Detect which cell encompasses the target text, then output its (X, Y) center coordinate. 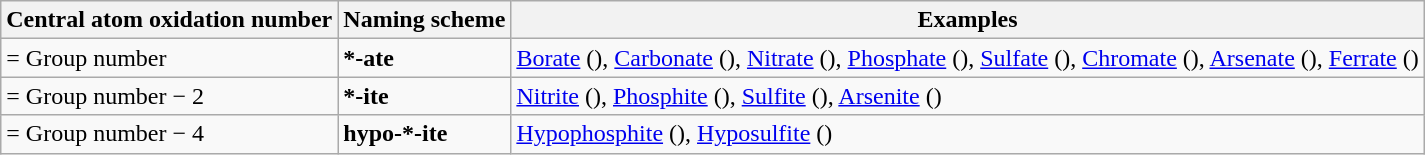
Naming scheme (424, 20)
*-ite (424, 96)
Borate (), Carbonate (), Nitrate (), Phosphate (), Sulfate (), Chromate (), Arsenate (), Ferrate () (968, 58)
Hypophosphite (), Hyposulfite () (968, 134)
Nitrite (), Phosphite (), Sulfite (), Arsenite () (968, 96)
hypo-*-ite (424, 134)
Examples (968, 20)
= Group number − 2 (170, 96)
Central atom oxidation number (170, 20)
= Group number (170, 58)
= Group number − 4 (170, 134)
*-ate (424, 58)
